For the text-containing cell, return its midpoint in [X, Y] coordinate format. 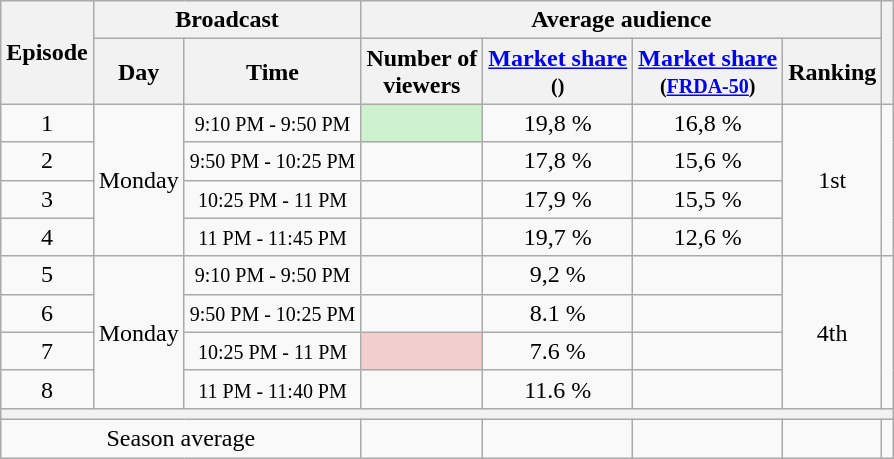
19,8 % [558, 123]
Average audience [622, 20]
Day [138, 72]
7 [47, 351]
3 [47, 199]
Ranking [832, 72]
Number ofviewers [422, 72]
7.6 % [558, 351]
8 [47, 389]
Broadcast [227, 20]
11 PM - 11:45 PM [272, 237]
Market share() [558, 72]
5 [47, 275]
Time [272, 72]
Season average [181, 438]
11 PM - 11:40 PM [272, 389]
6 [47, 313]
16,8 % [708, 123]
8.1 % [558, 313]
15,5 % [708, 199]
19,7 % [558, 237]
Episode [47, 52]
12,6 % [708, 237]
4 [47, 237]
1st [832, 180]
4th [832, 332]
1 [47, 123]
2 [47, 161]
15,6 % [708, 161]
11.6 % [558, 389]
17,9 % [558, 199]
17,8 % [558, 161]
Market share(FRDA-50) [708, 72]
9,2 % [558, 275]
